Pinpoint the cell where the given text exists, returning its [x, y] midpoint coordinate. 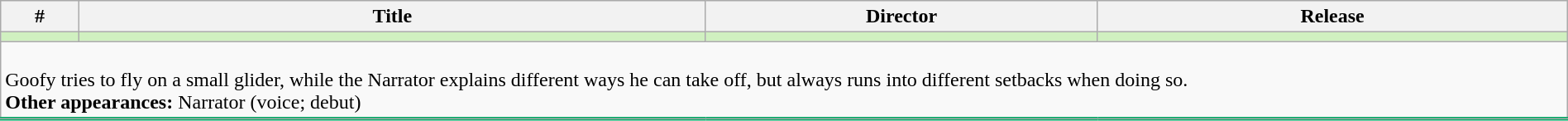
Release [1332, 17]
Title [392, 17]
Director [901, 17]
# [40, 17]
